Detect which cell encompasses the target text, then output its (x, y) center coordinate. 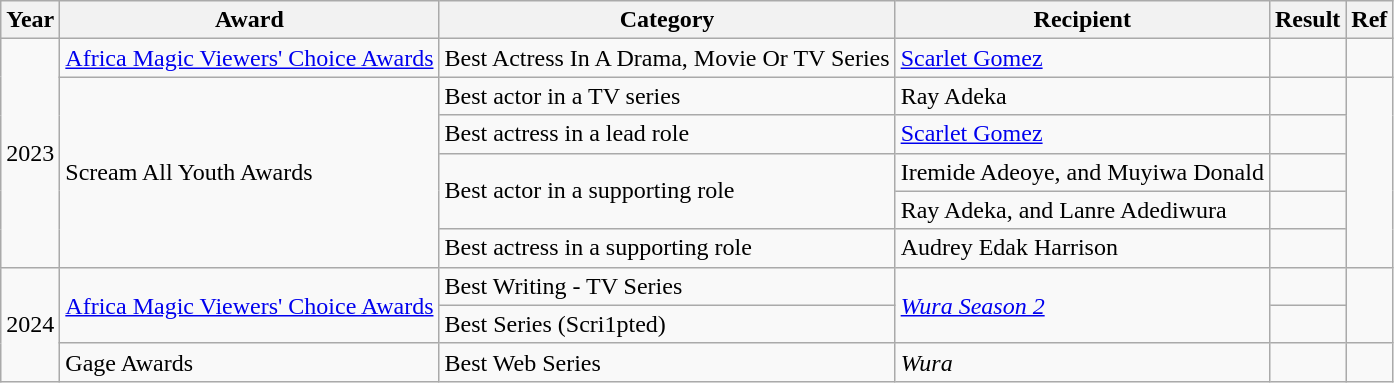
Category (667, 20)
Audrey Edak Harrison (1082, 248)
Best actor in a TV series (667, 96)
Award (250, 20)
Ray Adeka, and Lanre Adediwura (1082, 210)
Gage Awards (250, 362)
Best Actress In A Drama, Movie Or TV Series (667, 58)
2024 (30, 324)
Recipient (1082, 20)
Best Web Series (667, 362)
Best Series (Scri1pted) (667, 324)
Wura Season 2 (1082, 305)
Result (1307, 20)
Wura (1082, 362)
Iremide Adeoye, and Muyiwa Donald (1082, 172)
Best actress in a lead role (667, 134)
Best Writing - TV Series (667, 286)
Ref (1370, 20)
Year (30, 20)
2023 (30, 153)
Ray Adeka (1082, 96)
Best actor in a supporting role (667, 191)
Best actress in a supporting role (667, 248)
Scream All Youth Awards (250, 172)
